Search for the cell housing the specified text and yield its (x, y) center coordinate. 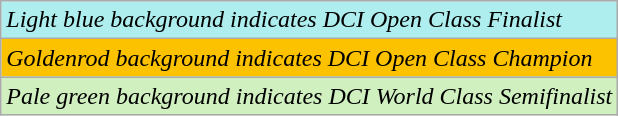
Goldenrod background indicates DCI Open Class Champion (310, 58)
Pale green background indicates DCI World Class Semifinalist (310, 96)
Light blue background indicates DCI Open Class Finalist (310, 20)
